Find where the given text appears and provide that cell's center as (X, Y) coordinate. 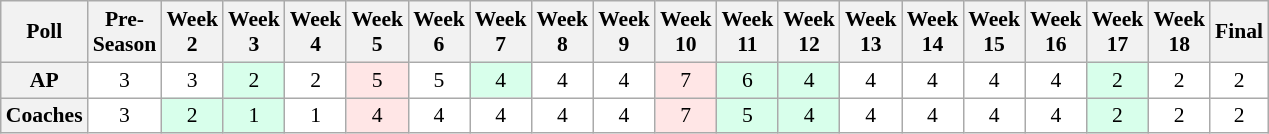
Week9 (624, 32)
Week15 (994, 32)
Week13 (871, 32)
Pre-Season (125, 32)
AP (44, 80)
Week12 (809, 32)
Week10 (686, 32)
Coaches (44, 116)
Week11 (748, 32)
Week18 (1179, 32)
Week4 (316, 32)
Week7 (501, 32)
Week8 (562, 32)
Week16 (1056, 32)
Week3 (254, 32)
Week6 (439, 32)
6 (748, 80)
Poll (44, 32)
Week14 (933, 32)
Week2 (192, 32)
Final (1239, 32)
Week17 (1118, 32)
Week5 (377, 32)
